Pinpoint the cell where the given text exists, returning its (x, y) midpoint coordinate. 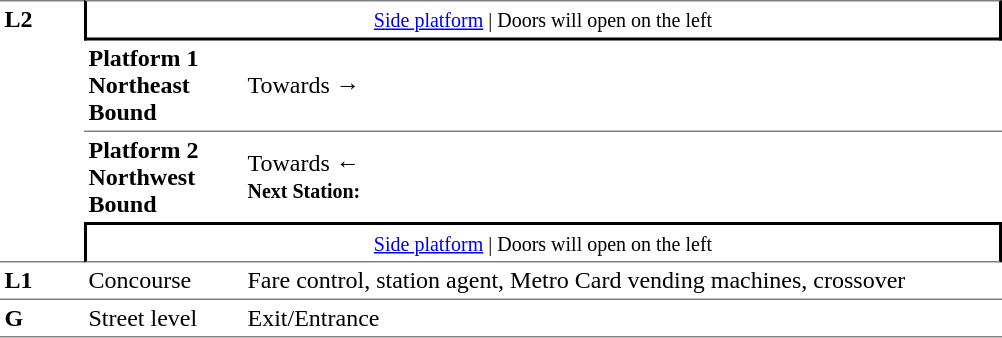
Exit/Entrance (622, 318)
Street level (164, 318)
Fare control, station agent, Metro Card vending machines, crossover (622, 280)
Platform 2Northwest Bound (164, 177)
L2 (42, 131)
Towards ← Next Station: (622, 177)
G (42, 318)
Platform 1Northeast Bound (164, 86)
Concourse (164, 280)
Towards → (622, 86)
L1 (42, 280)
